Search for the cell housing the specified text and yield its (x, y) center coordinate. 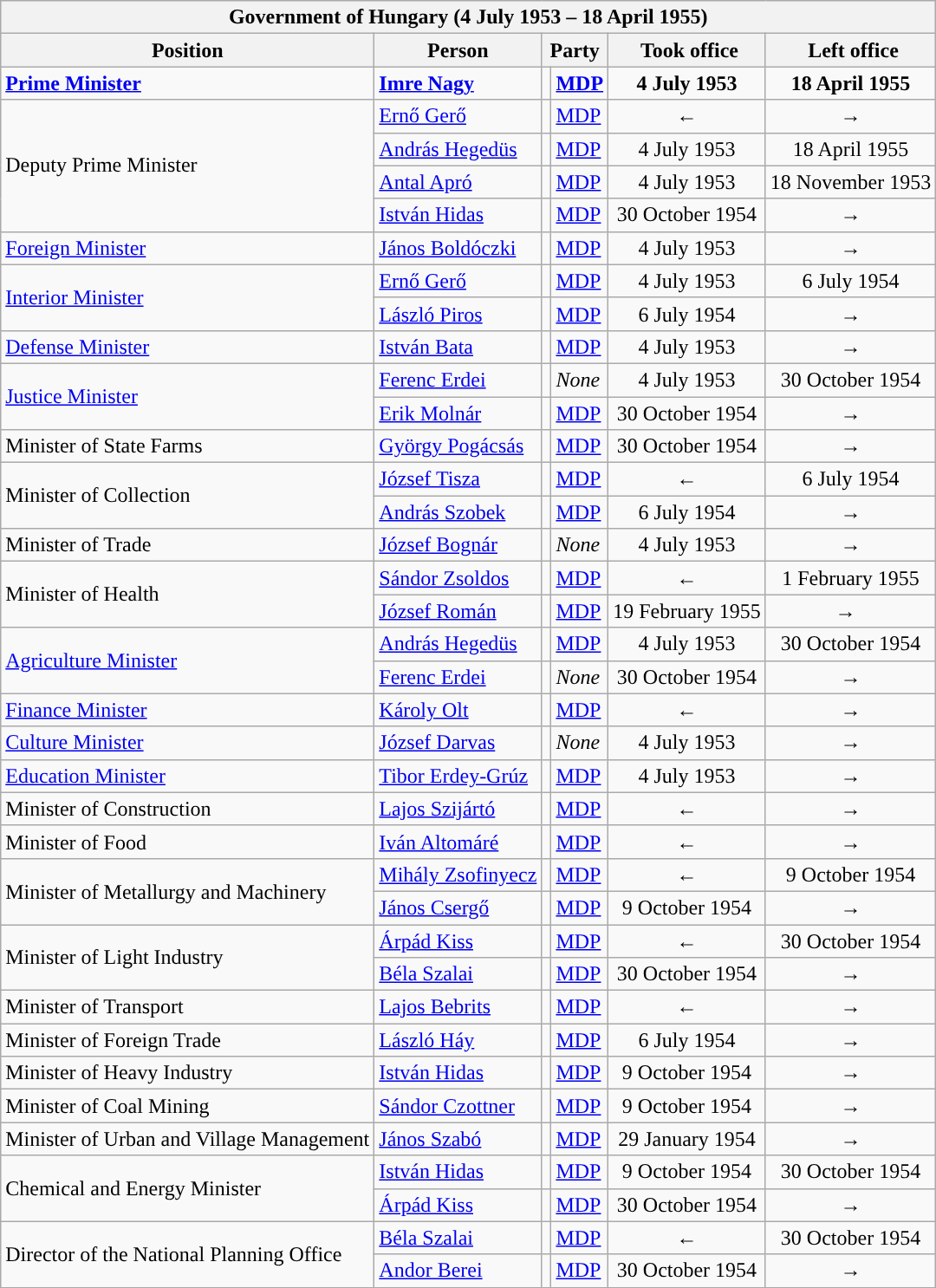
Justice Minister (187, 396)
Imre Nagy (458, 83)
Károly Olt (458, 710)
Finance Minister (187, 710)
Andor Berei (458, 1271)
Education Minister (187, 776)
Mihály Zsofinyecz (458, 875)
Lajos Bebrits (458, 1007)
János Szabó (458, 1139)
János Csergő (458, 907)
Position (187, 50)
Minister of Health (187, 595)
József Román (458, 611)
Minister of Foreign Trade (187, 1040)
József Darvas (458, 743)
Lajos Szijártó (458, 809)
Sándor Zsoldos (458, 578)
Minister of Coal Mining (187, 1106)
Minister of Metallurgy and Machinery (187, 891)
Tibor Erdey-Grúz (458, 776)
Minister of Trade (187, 545)
József Bognár (458, 545)
Agriculture Minister (187, 660)
1 February 1955 (850, 578)
Chemical and Energy Minister (187, 1188)
18 November 1953 (850, 182)
Government of Hungary (4 July 1953 – 18 April 1955) (468, 17)
Culture Minister (187, 743)
Minister of State Farms (187, 446)
Minister of Collection (187, 496)
Minister of Urban and Village Management (187, 1139)
Minister of Heavy Industry (187, 1073)
György Pogácsás (458, 446)
29 January 1954 (687, 1139)
Director of the National Planning Office (187, 1254)
Iván Altomáré (458, 842)
Erik Molnár (458, 413)
Defense Minister (187, 347)
Person (458, 50)
Minister of Food (187, 842)
Foreign Minister (187, 248)
Antal Apró (458, 182)
Minister of Transport (187, 1007)
László Piros (458, 314)
János Boldóczki (458, 248)
Deputy Prime Minister (187, 166)
László Háy (458, 1040)
István Bata (458, 347)
Prime Minister (187, 83)
Sándor Czottner (458, 1106)
Party (575, 50)
András Szobek (458, 512)
Interior Minister (187, 297)
Minister of Light Industry (187, 957)
József Tisza (458, 479)
Left office (850, 50)
Minister of Construction (187, 809)
19 February 1955 (687, 611)
Took office (687, 50)
